Provide the (x, y) coordinate of the cell's center where the given text is located.  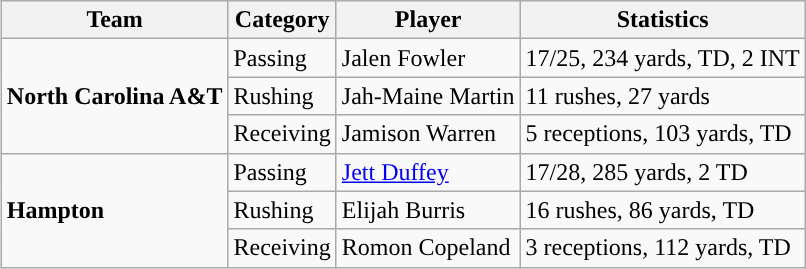
Category (282, 20)
17/28, 285 yards, 2 TD (662, 172)
3 receptions, 112 yards, TD (662, 248)
17/25, 234 yards, TD, 2 INT (662, 58)
North Carolina A&T (114, 96)
Jah-Maine Martin (428, 96)
Hampton (114, 210)
11 rushes, 27 yards (662, 96)
Player (428, 20)
Elijah Burris (428, 210)
Jamison Warren (428, 134)
Jett Duffey (428, 172)
5 receptions, 103 yards, TD (662, 134)
Jalen Fowler (428, 58)
Team (114, 20)
Romon Copeland (428, 248)
16 rushes, 86 yards, TD (662, 210)
Statistics (662, 20)
